From the cell containing the given text, extract its center point as (X, Y) coordinate. 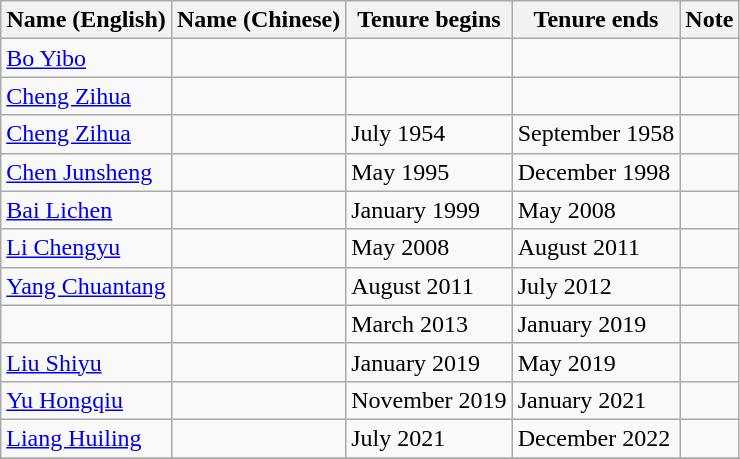
Tenure ends (596, 20)
Name (Chinese) (258, 20)
May 2019 (596, 362)
Chen Junsheng (86, 172)
Liu Shiyu (86, 362)
Bo Yibo (86, 58)
January 2021 (596, 400)
Tenure begins (429, 20)
November 2019 (429, 400)
Note (710, 20)
July 1954 (429, 134)
July 2021 (429, 438)
Li Chengyu (86, 248)
Yu Hongqiu (86, 400)
December 1998 (596, 172)
Liang Huiling (86, 438)
May 1995 (429, 172)
September 1958 (596, 134)
Yang Chuantang (86, 286)
July 2012 (596, 286)
March 2013 (429, 324)
Bai Lichen (86, 210)
December 2022 (596, 438)
January 1999 (429, 210)
Name (English) (86, 20)
